Output the [X, Y] coordinate of the center of the cell containing the given text.  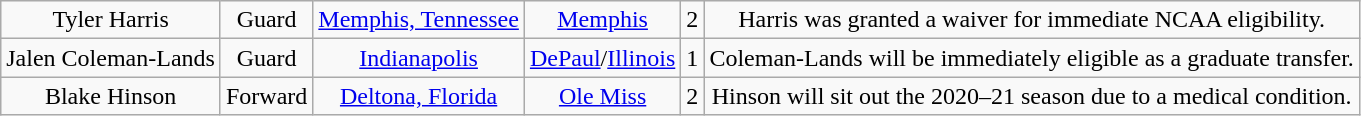
Harris was granted a waiver for immediate NCAA eligibility. [1032, 20]
Indianapolis [419, 58]
Ole Miss [602, 96]
Jalen Coleman-Lands [111, 58]
1 [692, 58]
Tyler Harris [111, 20]
Blake Hinson [111, 96]
Memphis, Tennessee [419, 20]
DePaul/Illinois [602, 58]
Forward [266, 96]
Memphis [602, 20]
Coleman-Lands will be immediately eligible as a graduate transfer. [1032, 58]
Deltona, Florida [419, 96]
Hinson will sit out the 2020–21 season due to a medical condition. [1032, 96]
